Extract the (X, Y) coordinate from the center of the cell holding the provided text.  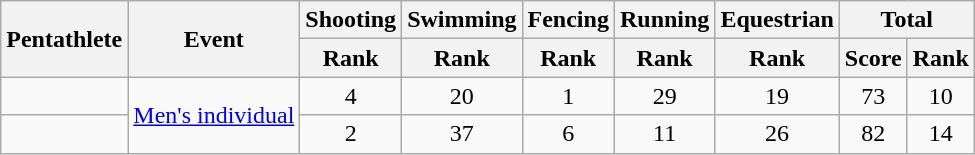
Score (873, 58)
29 (664, 96)
6 (568, 134)
Men's individual (214, 115)
Pentathlete (64, 39)
82 (873, 134)
Running (664, 20)
Total (906, 20)
11 (664, 134)
26 (777, 134)
1 (568, 96)
Equestrian (777, 20)
14 (940, 134)
19 (777, 96)
Swimming (462, 20)
37 (462, 134)
10 (940, 96)
20 (462, 96)
Fencing (568, 20)
Event (214, 39)
4 (351, 96)
2 (351, 134)
Shooting (351, 20)
73 (873, 96)
